Pinpoint the cell where the given text exists, returning its (x, y) midpoint coordinate. 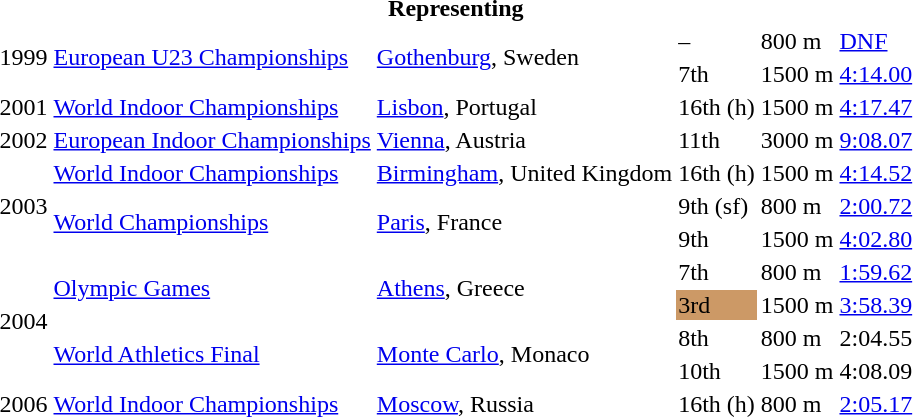
3000 m (797, 140)
– (717, 41)
Birmingham, United Kingdom (524, 173)
Vienna, Austria (524, 140)
9th (sf) (717, 206)
Olympic Games (212, 288)
World Athletics Final (212, 354)
9th (717, 239)
World Championships (212, 222)
3rd (717, 305)
Athens, Greece (524, 288)
11th (717, 140)
Gothenburg, Sweden (524, 58)
Monte Carlo, Monaco (524, 354)
European U23 Championships (212, 58)
Paris, France (524, 222)
European Indoor Championships (212, 140)
Lisbon, Portugal (524, 107)
10th (717, 371)
8th (717, 338)
